Locate the cell with the specified text and output its [x, y] center coordinate. 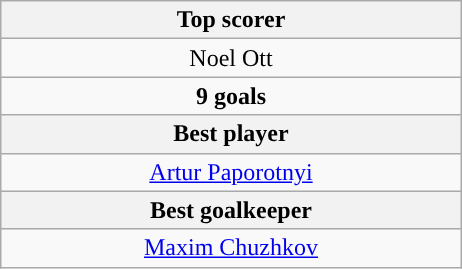
Best player [230, 134]
Top scorer [230, 20]
Best goalkeeper [230, 210]
Noel Ott [230, 58]
Maxim Chuzhkov [230, 248]
Artur Paporotnyi [230, 172]
9 goals [230, 96]
